Pinpoint the cell where the given text exists, returning its (X, Y) midpoint coordinate. 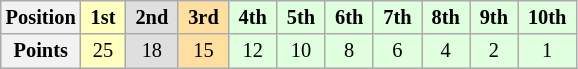
4 (446, 51)
Position (41, 17)
7th (397, 17)
3rd (203, 17)
12 (253, 51)
Points (41, 51)
10 (301, 51)
25 (104, 51)
6 (397, 51)
18 (152, 51)
15 (203, 51)
6th (349, 17)
9th (494, 17)
5th (301, 17)
8 (349, 51)
1st (104, 17)
2nd (152, 17)
1 (547, 51)
10th (547, 17)
4th (253, 17)
2 (494, 51)
8th (446, 17)
